Detect which cell encompasses the target text, then output its [x, y] center coordinate. 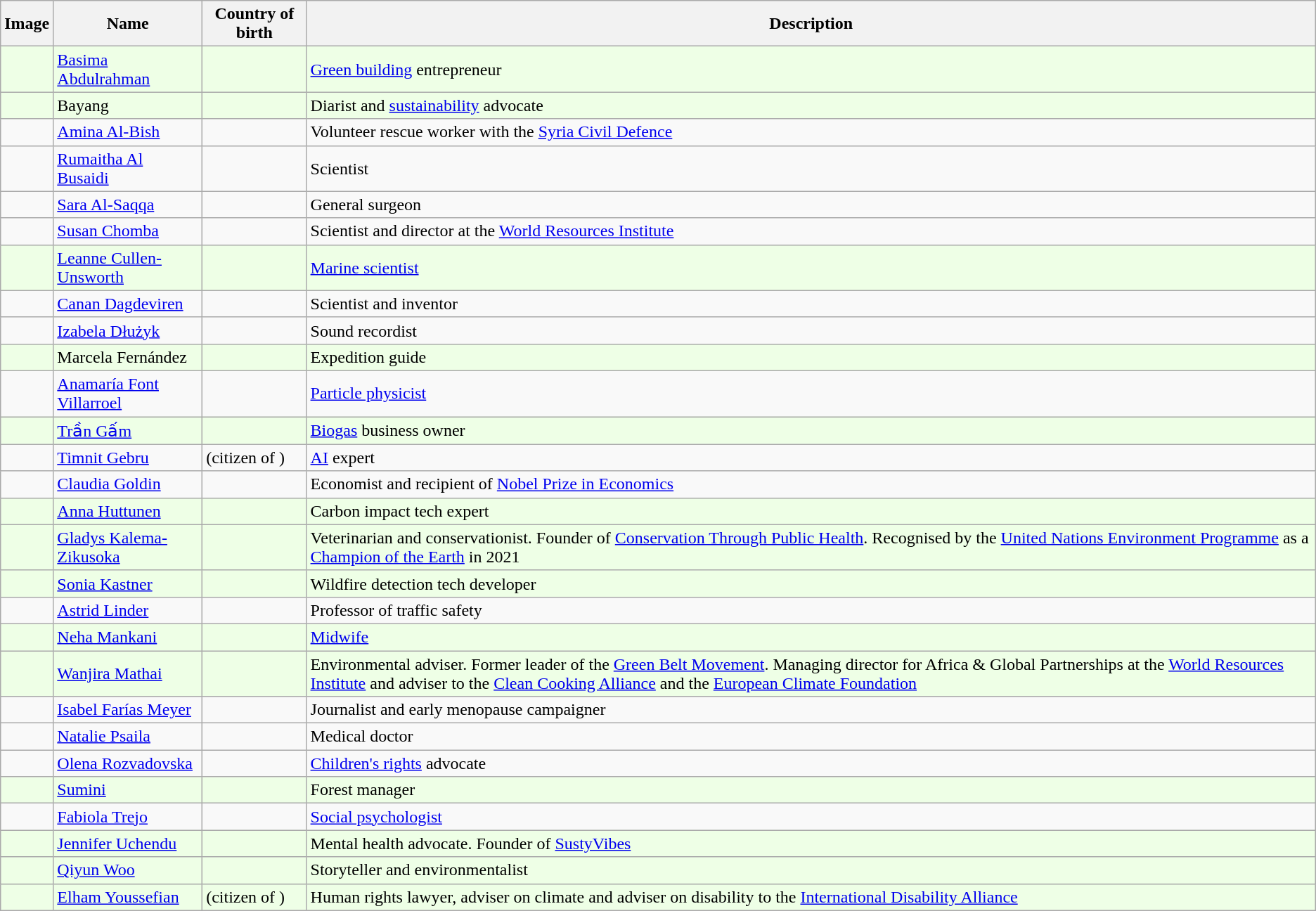
Particle physicist [811, 394]
Trần Gấm [128, 430]
Economist and recipient of Nobel Prize in Economics [811, 484]
Scientist and inventor [811, 304]
Scientist [811, 169]
Sonia Kastner [128, 583]
Olena Rozvadovska [128, 763]
Volunteer rescue worker with the Syria Civil Defence [811, 132]
Bayang [128, 105]
Anamaría Font Villarroel [128, 394]
Elham Youssefian [128, 897]
Diarist and sustainability advocate [811, 105]
Jennifer Uchendu [128, 844]
Basima Abdulrahman [128, 69]
Name [128, 24]
Midwife [811, 637]
Storyteller and environmentalist [811, 870]
Canan Dagdeviren [128, 304]
Natalie Psaila [128, 737]
Human rights lawyer, adviser on climate and adviser on disability to the International Disability Alliance [811, 897]
Marcela Fernández [128, 357]
Timnit Gebru [128, 458]
Forest manager [811, 790]
Izabela Dłużyk [128, 330]
Isabel Farías Meyer [128, 710]
Green building entrepreneur [811, 69]
General surgeon [811, 205]
Claudia Goldin [128, 484]
Leanne Cullen-Unsworth [128, 267]
Astrid Linder [128, 610]
Professor of traffic safety [811, 610]
Medical doctor [811, 737]
Sound recordist [811, 330]
Neha Mankani [128, 637]
Carbon impact tech expert [811, 511]
Rumaitha Al Busaidi [128, 169]
Expedition guide [811, 357]
Mental health advocate. Founder of SustyVibes [811, 844]
Gladys Kalema-Zikusoka [128, 547]
Children's rights advocate [811, 763]
Susan Chomba [128, 231]
Country of birth [254, 24]
Amina Al-Bish [128, 132]
Sumini [128, 790]
Wildfire detection tech developer [811, 583]
Fabiola Trejo [128, 817]
AI expert [811, 458]
Anna Huttunen [128, 511]
Biogas business owner [811, 430]
Qiyun Woo [128, 870]
Wanjira Mathai [128, 673]
Image [27, 24]
Marine scientist [811, 267]
Scientist and director at the World Resources Institute [811, 231]
Description [811, 24]
Sara Al-Saqqa [128, 205]
Social psychologist [811, 817]
Journalist and early menopause campaigner [811, 710]
